Identify which cell holds the provided text, then report its [x, y] central coordinate. 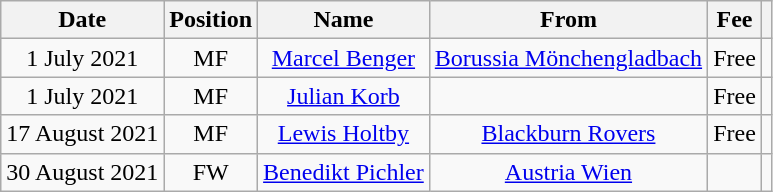
Date [82, 20]
Marcel Benger [344, 58]
From [568, 20]
Austria Wien [568, 172]
Fee [735, 20]
Blackburn Rovers [568, 134]
30 August 2021 [82, 172]
Julian Korb [344, 96]
FW [211, 172]
Lewis Holtby [344, 134]
17 August 2021 [82, 134]
Name [344, 20]
Borussia Mönchengladbach [568, 58]
Benedikt Pichler [344, 172]
Position [211, 20]
